Capture the cell that displays the provided text and extract its [X, Y] central coordinate. 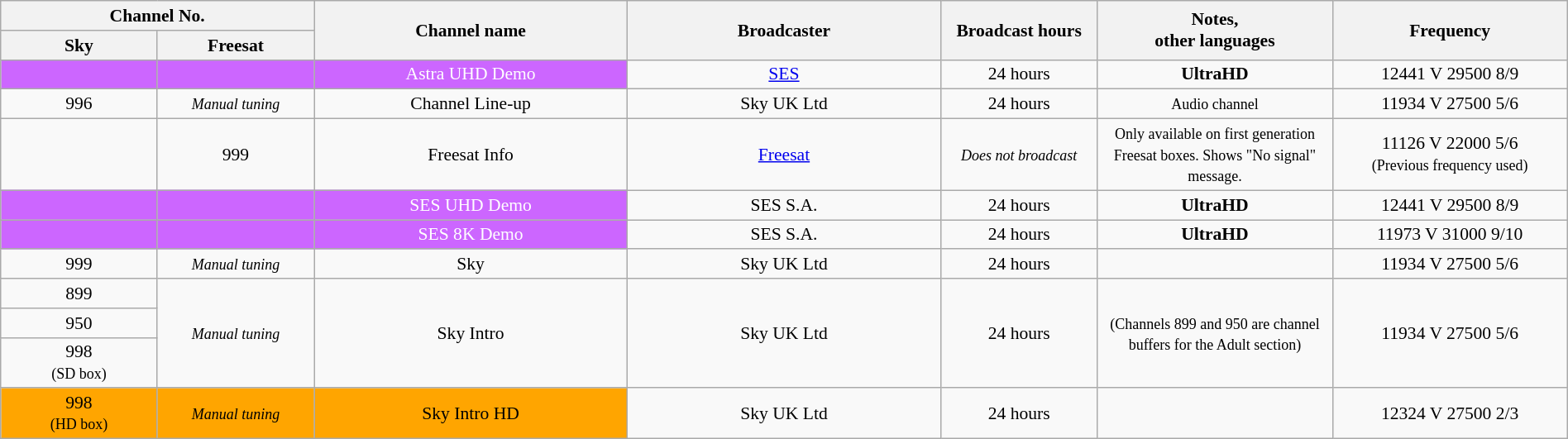
Sky Intro [471, 333]
950 [79, 323]
SES UHD Demo [471, 205]
Only available on first generation Freesat boxes. Shows "No signal" message. [1215, 155]
12324 V 27500 2/3 [1450, 413]
Channel No. [157, 16]
Channel name [471, 30]
(Channels 899 and 950 are channel buffers for the Adult section) [1215, 333]
Channel Line-up [471, 104]
SES 8K Demo [471, 235]
998(SD box) [79, 362]
11973 V 31000 9/10 [1450, 235]
Audio channel [1215, 104]
Sky Intro HD [471, 413]
899 [79, 293]
Broadcaster [784, 30]
998(HD box) [79, 413]
Broadcast hours [1019, 30]
Does not broadcast [1019, 155]
SES [784, 74]
11126 V 22000 5/6(Previous frequency used) [1450, 155]
Frequency [1450, 30]
Freesat Info [471, 155]
Notes, other languages [1215, 30]
Astra UHD Demo [471, 74]
996 [79, 104]
